Locate the cell with the specified text and output its (X, Y) center coordinate. 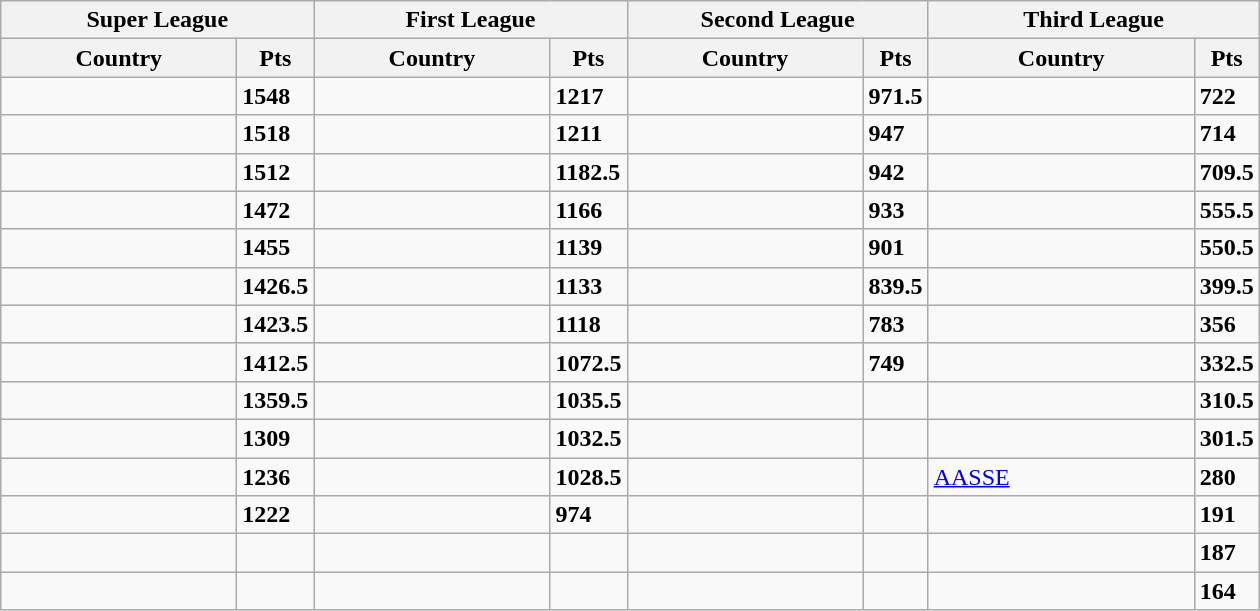
1472 (276, 210)
Third League (1094, 20)
942 (896, 172)
1072.5 (588, 362)
1035.5 (588, 400)
Second League (778, 20)
1182.5 (588, 172)
399.5 (1226, 286)
971.5 (896, 96)
1426.5 (276, 286)
1166 (588, 210)
1548 (276, 96)
Super League (158, 20)
1309 (276, 438)
191 (1226, 515)
301.5 (1226, 438)
280 (1226, 477)
1412.5 (276, 362)
1032.5 (588, 438)
187 (1226, 553)
332.5 (1226, 362)
164 (1226, 591)
1455 (276, 248)
1211 (588, 134)
901 (896, 248)
783 (896, 324)
555.5 (1226, 210)
356 (1226, 324)
1423.5 (276, 324)
709.5 (1226, 172)
1512 (276, 172)
1222 (276, 515)
First League (470, 20)
974 (588, 515)
722 (1226, 96)
1217 (588, 96)
1118 (588, 324)
1518 (276, 134)
1133 (588, 286)
749 (896, 362)
839.5 (896, 286)
1359.5 (276, 400)
1028.5 (588, 477)
550.5 (1226, 248)
1139 (588, 248)
310.5 (1226, 400)
AASSE (1061, 477)
1236 (276, 477)
714 (1226, 134)
933 (896, 210)
947 (896, 134)
